Provide the [x, y] coordinate of the cell's center where the given text is located.  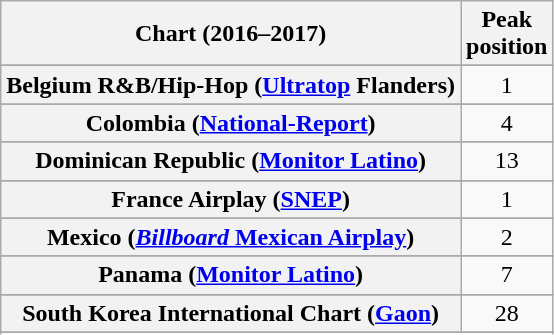
2 [506, 237]
South Korea International Chart (Gaon) [231, 313]
Colombia (National-Report) [231, 123]
Mexico (Billboard Mexican Airplay) [231, 237]
Chart (2016–2017) [231, 34]
Panama (Monitor Latino) [231, 275]
Belgium R&B/Hip-Hop (Ultratop Flanders) [231, 85]
Dominican Republic (Monitor Latino) [231, 161]
4 [506, 123]
13 [506, 161]
France Airplay (SNEP) [231, 199]
28 [506, 313]
7 [506, 275]
Peakposition [506, 34]
